Determine the [x, y] coordinate at the center of the cell enclosing the given text.  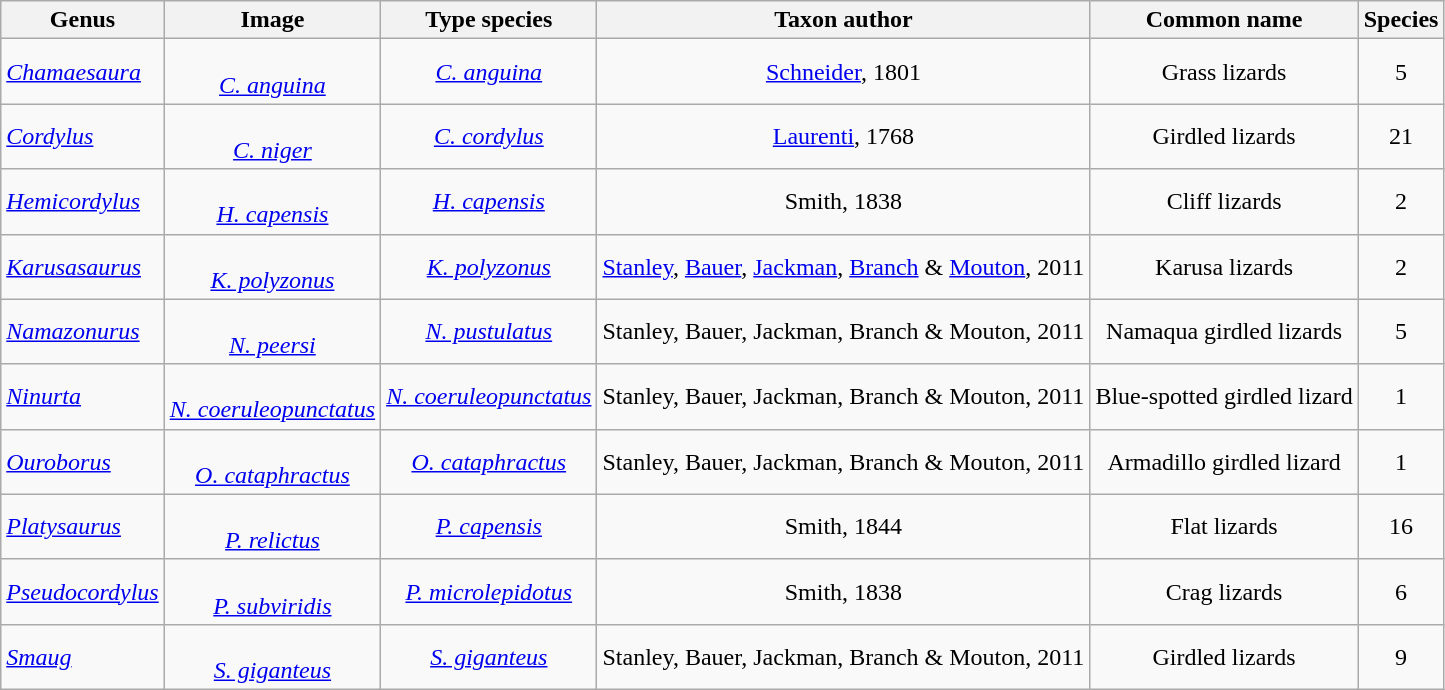
Common name [1224, 20]
N. pustulatus [489, 332]
P. relictus [272, 526]
16 [1401, 526]
Schneider, 1801 [844, 72]
Genus [82, 20]
C. cordylus [489, 136]
Chamaesaura [82, 72]
Ninurta [82, 396]
Cordylus [82, 136]
Laurenti, 1768 [844, 136]
Pseudocordylus [82, 592]
Karusa lizards [1224, 266]
Species [1401, 20]
Hemicordylus [82, 202]
C. niger [272, 136]
Smaug [82, 656]
Blue-spotted girdled lizard [1224, 396]
Armadillo girdled lizard [1224, 462]
6 [1401, 592]
Type species [489, 20]
Ouroborus [82, 462]
Cliff lizards [1224, 202]
Smith, 1844 [844, 526]
Flat lizards [1224, 526]
Karusasaurus [82, 266]
Platysaurus [82, 526]
P. subviridis [272, 592]
Namaqua girdled lizards [1224, 332]
Namazonurus [82, 332]
21 [1401, 136]
Taxon author [844, 20]
N. peersi [272, 332]
Image [272, 20]
P. capensis [489, 526]
P. microlepidotus [489, 592]
Grass lizards [1224, 72]
9 [1401, 656]
Crag lizards [1224, 592]
